Identify which cell holds the provided text, then report its [X, Y] central coordinate. 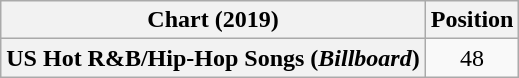
US Hot R&B/Hip-Hop Songs (Billboard) [213, 58]
48 [472, 58]
Position [472, 20]
Chart (2019) [213, 20]
